Identify which cell holds the provided text, then report its [X, Y] central coordinate. 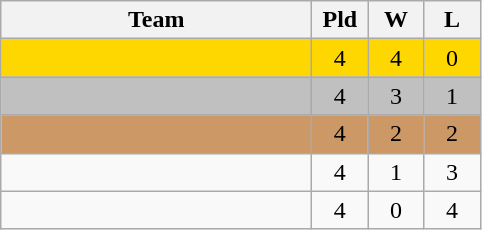
Pld [340, 20]
W [396, 20]
Team [156, 20]
L [452, 20]
